Identify which cell holds the provided text, then report its (X, Y) central coordinate. 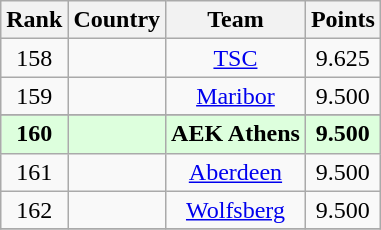
161 (34, 172)
162 (34, 210)
Wolfsberg (236, 210)
AEK Athens (236, 134)
Country (117, 20)
158 (34, 58)
9.625 (342, 58)
Points (342, 20)
Rank (34, 20)
Aberdeen (236, 172)
Maribor (236, 96)
159 (34, 96)
TSC (236, 58)
Team (236, 20)
160 (34, 134)
